Locate the cell with the specified text and output its (x, y) center coordinate. 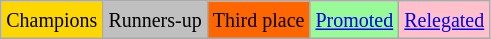
Runners-up (155, 20)
Relegated (444, 20)
Champions (52, 20)
Third place (258, 20)
Promoted (354, 20)
